Return the [x, y] coordinate for the center point of the cell that contains the specified text.  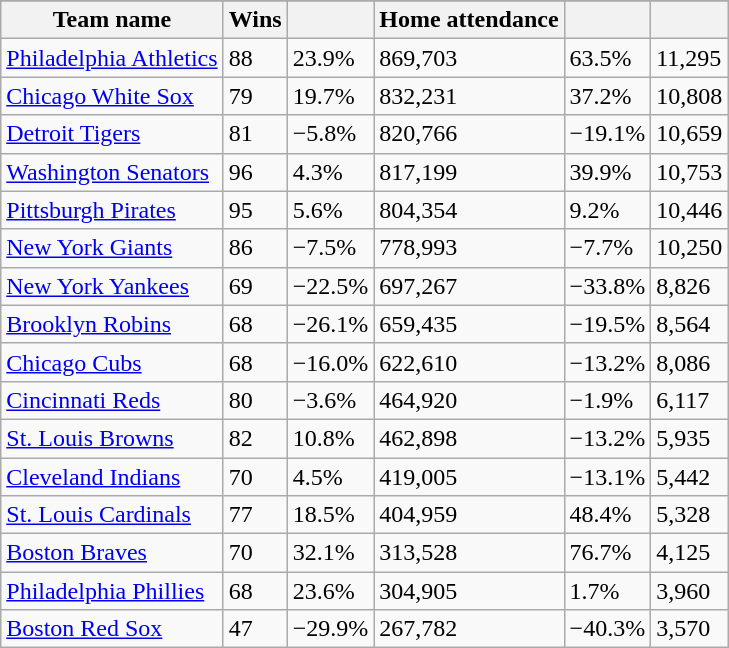
77 [255, 515]
1.7% [608, 591]
4,125 [690, 553]
Team name [112, 20]
Home attendance [469, 20]
−7.7% [608, 248]
New York Yankees [112, 286]
5,442 [690, 477]
−33.8% [608, 286]
95 [255, 210]
−7.5% [330, 248]
622,610 [469, 362]
−26.1% [330, 324]
Boston Braves [112, 553]
New York Giants [112, 248]
804,354 [469, 210]
Boston Red Sox [112, 629]
−40.3% [608, 629]
−19.5% [608, 324]
Wins [255, 20]
Chicago Cubs [112, 362]
18.5% [330, 515]
10.8% [330, 438]
8,564 [690, 324]
47 [255, 629]
Philadelphia Athletics [112, 58]
82 [255, 438]
313,528 [469, 553]
10,753 [690, 172]
19.7% [330, 96]
80 [255, 400]
4.5% [330, 477]
817,199 [469, 172]
−1.9% [608, 400]
−19.1% [608, 134]
697,267 [469, 286]
832,231 [469, 96]
404,959 [469, 515]
869,703 [469, 58]
10,808 [690, 96]
Brooklyn Robins [112, 324]
Philadelphia Phillies [112, 591]
820,766 [469, 134]
88 [255, 58]
−5.8% [330, 134]
5,328 [690, 515]
419,005 [469, 477]
23.9% [330, 58]
462,898 [469, 438]
5,935 [690, 438]
8,086 [690, 362]
39.9% [608, 172]
3,570 [690, 629]
Chicago White Sox [112, 96]
11,295 [690, 58]
−13.1% [608, 477]
5.6% [330, 210]
96 [255, 172]
Washington Senators [112, 172]
464,920 [469, 400]
778,993 [469, 248]
10,446 [690, 210]
267,782 [469, 629]
37.2% [608, 96]
Pittsburgh Pirates [112, 210]
79 [255, 96]
23.6% [330, 591]
Cincinnati Reds [112, 400]
St. Louis Browns [112, 438]
81 [255, 134]
6,117 [690, 400]
−16.0% [330, 362]
3,960 [690, 591]
10,250 [690, 248]
−29.9% [330, 629]
8,826 [690, 286]
304,905 [469, 591]
Detroit Tigers [112, 134]
69 [255, 286]
48.4% [608, 515]
63.5% [608, 58]
−3.6% [330, 400]
32.1% [330, 553]
10,659 [690, 134]
4.3% [330, 172]
St. Louis Cardinals [112, 515]
76.7% [608, 553]
−22.5% [330, 286]
Cleveland Indians [112, 477]
86 [255, 248]
659,435 [469, 324]
9.2% [608, 210]
